Determine the [X, Y] coordinate at the center of the cell enclosing the given text.  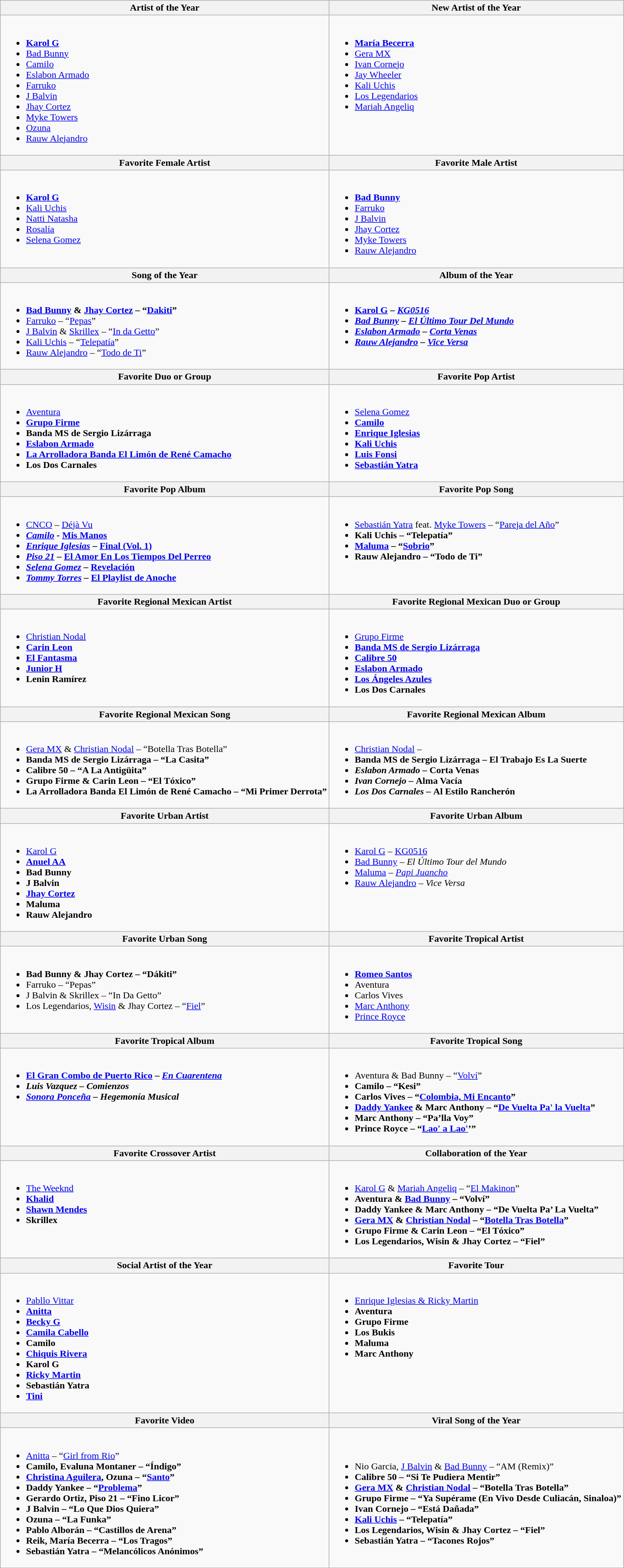
Favorite Regional Mexican Duo or Group [476, 602]
Favorite Tropical Artist [476, 939]
Viral Song of the Year [476, 1420]
Grupo Firme Banda MS de Sergio LizárragaCalibre 50Eslabon ArmadoLos Ángeles AzulesLos Dos Carnales [476, 658]
Bad Bunny & Jhay Cortez – “Dákiti”Farruko – “Pepas”J Balvin & Skrillex – “In Da Getto”Los Legendarios, Wisin & Jhay Cortez – “Fiel” [165, 990]
The WeekndKhalidShawn MendesSkrillex [165, 1209]
New Artist of the Year [476, 8]
Favorite Tour [476, 1265]
Favorite Urban Artist [165, 816]
Social Artist of the Year [165, 1265]
Favorite Male Artist [476, 163]
Christian Nodal Carin LeonEl FantasmaJunior HLenin Ramírez [165, 658]
Favorite Regional Mexican Song [165, 714]
Romeo SantosAventuraCarlos VivesMarc AnthonyPrince Royce [476, 990]
Favorite Urban Song [165, 939]
María Becerra Gera MXIvan CornejoJay WheelerKali UchisLos LegendariosMariah Angeliq [476, 85]
Enrique Iglesias & Ricky MartinAventuraGrupo FirmeLos BukisMalumaMarc Anthony [476, 1343]
Karol G Kali UchisNatti NatashaRosalíaSelena Gomez [165, 219]
Favorite Duo or Group [165, 377]
AventuraGrupo FirmeBanda MS de Sergio LizárragaEslabon ArmadoLa Arrolladora Banda El Limón de René CamachoLos Dos Carnales [165, 433]
Bad Bunny FarrukoJ BalvinJhay CortezMyke TowersRauw Alejandro [476, 219]
Favorite Crossover Artist [165, 1153]
Collaboration of the Year [476, 1153]
Favorite Tropical Album [165, 1041]
Favorite Pop Album [165, 489]
Bad Bunny & Jhay Cortez – “Dakiti” Farruko – “Pepas”J Balvin & Skrillex – “In da Getto”Kali Uchis – “Telepatía”Rauw Alejandro – “Todo de Ti” [165, 326]
Karol G – KG0516Bad Bunny – El Último Tour Del MundoEslabon Armado – Corta VenasRauw Alejandro – Vice Versa [476, 326]
Album of the Year [476, 275]
Artist of the Year [165, 8]
Favorite Tropical Song [476, 1041]
Favorite Regional Mexican Artist [165, 602]
Song of the Year [165, 275]
Favorite Video [165, 1420]
Favorite Urban Album [476, 816]
Pabllo VittarAnittaBecky GCamila CabelloCamiloChiquis RiveraKarol GRicky MartinSebastián YatraTini [165, 1343]
Karol G Anuel AABad BunnyJ BalvinJhay CortezMalumaRauw Alejandro [165, 878]
El Gran Combo de Puerto Rico – En CuarentenaLuis Vazquez – ComienzosSonora Ponceña – Hegemonía Musical [165, 1097]
Favorite Pop Song [476, 489]
Sebastián Yatra feat. Myke Towers – “Pareja del Año” Kali Uchis – “Telepatía”Maluma – “Sobrio”Rauw Alejandro – “Todo de Ti” [476, 545]
Selena Gomez CamiloEnrique IglesiasKali UchisLuis FonsiSebastián Yatra [476, 433]
Favorite Female Artist [165, 163]
Karol G – KG0516Bad Bunny – El Último Tour del MundoMaluma – Papi JuanchoRauw Alejandro – Vice Versa [476, 878]
Favorite Pop Artist [476, 377]
Karol G Bad BunnyCamiloEslabon ArmadoFarrukoJ BalvinJhay CortezMyke TowersOzunaRauw Alejandro [165, 85]
Favorite Regional Mexican Album [476, 714]
